Identify which cell holds the provided text, then report its (x, y) central coordinate. 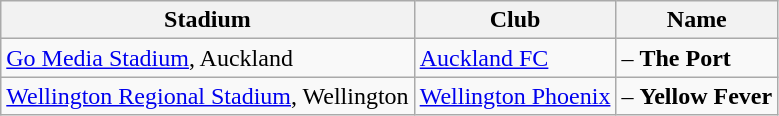
Club (515, 20)
– Yellow Fever (697, 96)
Go Media Stadium, Auckland (208, 58)
Name (697, 20)
– The Port (697, 58)
Wellington Regional Stadium, Wellington (208, 96)
Stadium (208, 20)
Wellington Phoenix (515, 96)
Auckland FC (515, 58)
